Locate the cell with the specified text and output its (X, Y) center coordinate. 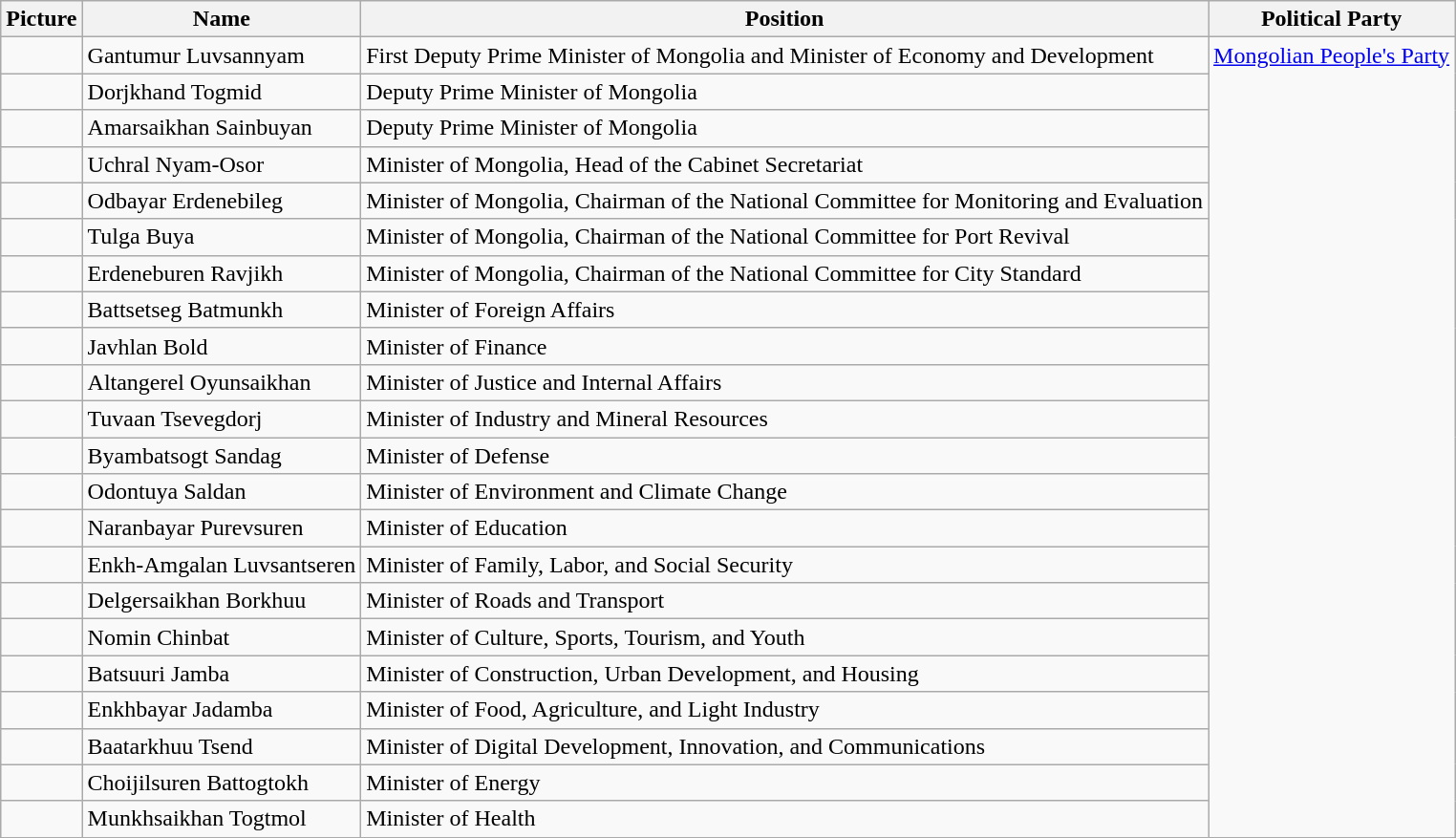
Position (785, 19)
Tuvaan Tsevegdorj (222, 419)
Baatarkhuu Tsend (222, 746)
Minister of Health (785, 819)
Mongolian People's Party (1332, 438)
Tulga Buya (222, 237)
Naranbayar Purevsuren (222, 528)
Byambatsogt Sandag (222, 456)
Political Party (1332, 19)
Minister of Industry and Mineral Resources (785, 419)
Minister of Culture, Sports, Tourism, and Youth (785, 637)
Minister of Mongolia, Chairman of the National Committee for Monitoring and Evaluation (785, 201)
Picture (42, 19)
Minister of Energy (785, 783)
Nomin Chinbat (222, 637)
Minister of Family, Labor, and Social Security (785, 565)
Minister of Justice and Internal Affairs (785, 382)
Minister of Roads and Transport (785, 601)
Altangerel Oyunsaikhan (222, 382)
Odontuya Saldan (222, 492)
Battsetseg Batmunkh (222, 310)
Dorjkhand Togmid (222, 92)
Minister of Construction, Urban Development, and Housing (785, 674)
Minister of Education (785, 528)
Amarsaikhan Sainbuyan (222, 128)
Delgersaikhan Borkhuu (222, 601)
Enkh-Amgalan Luvsantseren (222, 565)
Minister of Mongolia, Chairman of the National Committee for City Standard (785, 273)
Name (222, 19)
Minister of Mongolia, Head of the Cabinet Secretariat (785, 164)
Minister of Environment and Climate Change (785, 492)
Choijilsuren Battogtokh (222, 783)
Batsuuri Jamba (222, 674)
Odbayar Erdenebileg (222, 201)
Minister of Mongolia, Chairman of the National Committee for Port Revival (785, 237)
Gantumur Luvsannyam (222, 55)
First Deputy Prime Minister of Mongolia and Minister of Economy and Development (785, 55)
Enkhbayar Jadamba (222, 710)
Munkhsaikhan Togtmol (222, 819)
Uchral Nyam-Osor (222, 164)
Minister of Finance (785, 346)
Javhlan Bold (222, 346)
Minister of Food, Agriculture, and Light Industry (785, 710)
Minister of Foreign Affairs (785, 310)
Erdeneburen Ravjikh (222, 273)
Minister of Digital Development, Innovation, and Communications (785, 746)
Minister of Defense (785, 456)
